Locate the cell with the specified text and output its (X, Y) center coordinate. 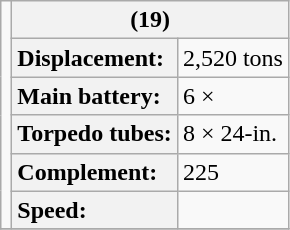
Main battery: (95, 96)
Complement: (95, 172)
8 × 24‑in. (232, 134)
6 × (232, 96)
Displacement: (95, 58)
Speed: (95, 210)
225 (232, 172)
(19) (150, 20)
2,520 tons (232, 58)
Torpedo tubes: (95, 134)
